Return [x, y] of the center of cell containing provided text 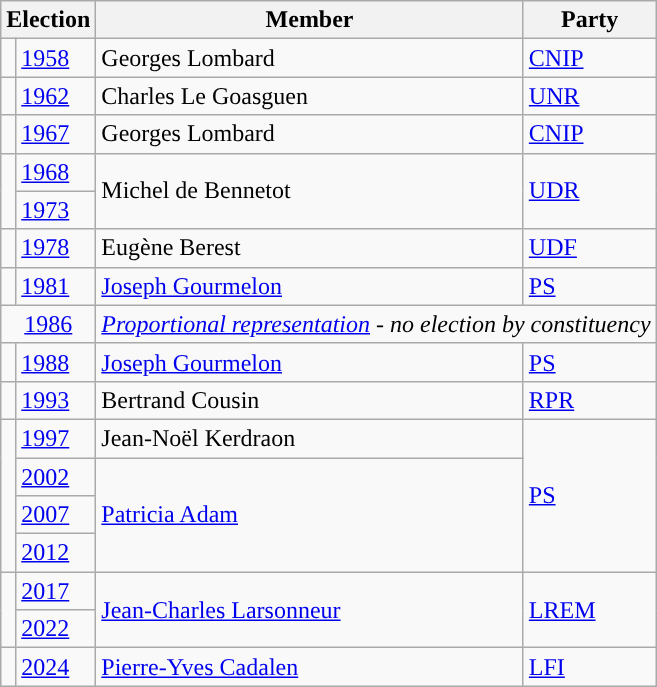
1968 [56, 172]
1962 [56, 96]
Jean-Noël Kerdraon [310, 438]
Bertrand Cousin [310, 400]
Jean-Charles Larsonneur [310, 610]
1967 [56, 134]
1993 [56, 400]
LREM [590, 610]
Proportional representation - no election by constituency [376, 324]
UDR [590, 191]
1988 [56, 362]
Patricia Adam [310, 515]
1986 [48, 324]
2024 [56, 667]
Eugène Berest [310, 248]
1981 [56, 286]
Charles Le Goasguen [310, 96]
2007 [56, 515]
Member [310, 20]
Pierre-Yves Cadalen [310, 667]
2002 [56, 477]
1958 [56, 58]
2012 [56, 553]
2022 [56, 629]
1978 [56, 248]
Michel de Bennetot [310, 191]
RPR [590, 400]
Election [48, 20]
UNR [590, 96]
1997 [56, 438]
Party [590, 20]
UDF [590, 248]
LFI [590, 667]
1973 [56, 210]
2017 [56, 591]
